Return [X, Y] of the center of cell containing provided text 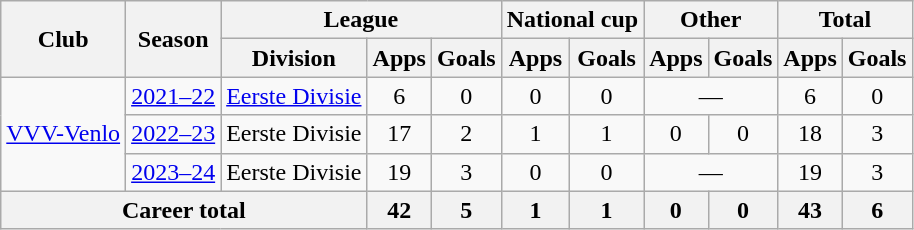
Career total [184, 210]
2023–24 [174, 172]
Division [294, 58]
43 [810, 210]
National cup [572, 20]
17 [399, 134]
5 [466, 210]
18 [810, 134]
Season [174, 39]
2021–22 [174, 96]
Club [64, 39]
2 [466, 134]
42 [399, 210]
Other [711, 20]
Total [845, 20]
2022–23 [174, 134]
VVV-Venlo [64, 134]
League [362, 20]
